Return the (x, y) coordinate for the center point of the cell that contains the specified text.  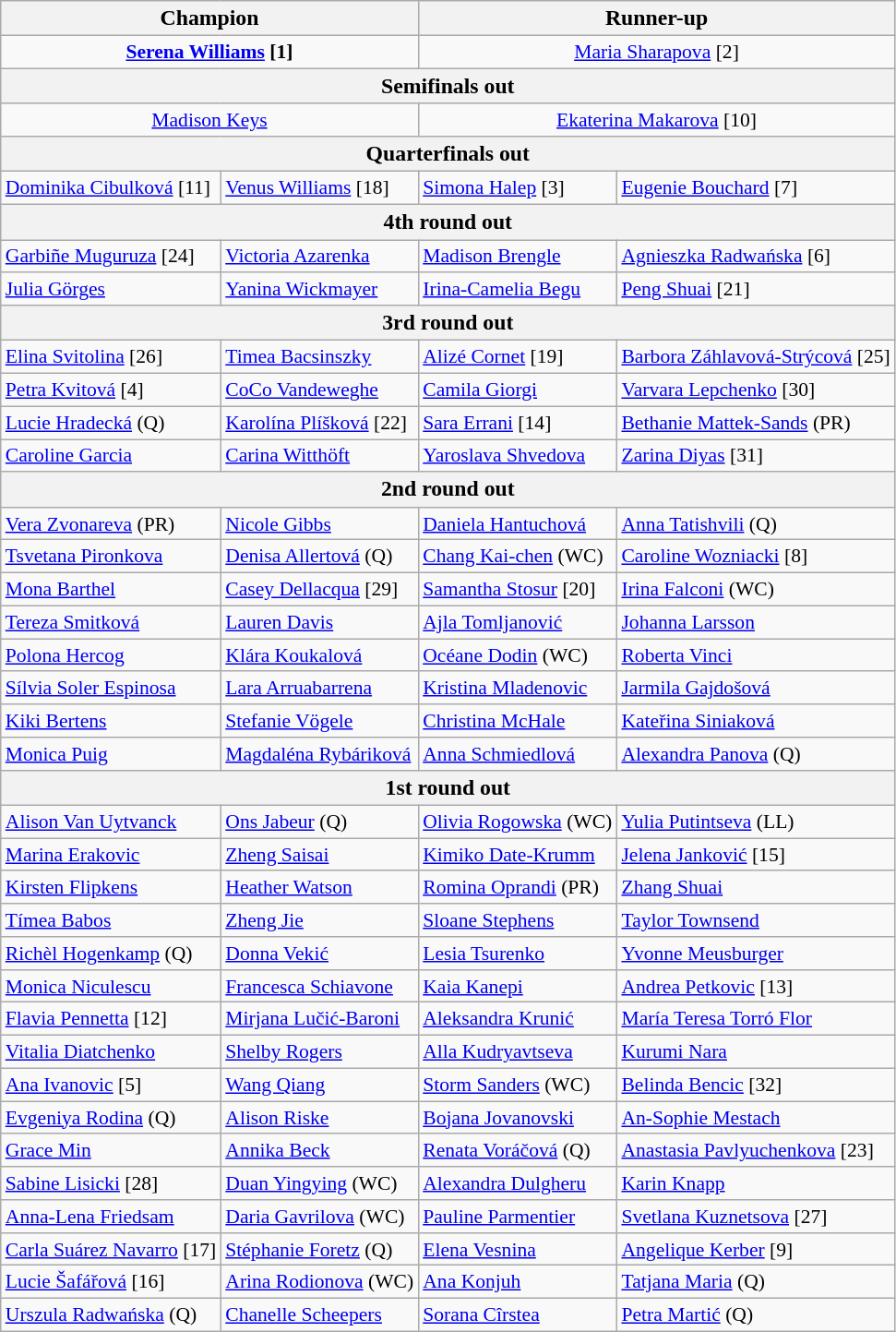
Kristina Mladenovic (517, 689)
Garbiñe Muguruza [24] (111, 257)
1st round out (448, 788)
Ons Jabeur (Q) (319, 822)
Wang Qiang (319, 1086)
Nicole Gibbs (319, 524)
Irina-Camelia Begu (517, 290)
Petra Kvitová [4] (111, 390)
Julia Görges (111, 290)
Agnieszka Radwańska [6] (755, 257)
Eugenie Bouchard [7] (755, 188)
3rd round out (448, 323)
Richèl Hogenkamp (Q) (111, 954)
Monica Puig (111, 754)
Renata Voráčová (Q) (517, 1151)
Yulia Putintseva (LL) (755, 822)
Sloane Stephens (517, 920)
Chanelle Scheepers (319, 1315)
Ana Ivanovic [5] (111, 1086)
Anna-Lena Friedsam (111, 1217)
Elina Svitolina [26] (111, 357)
Shelby Rogers (319, 1052)
Andrea Petkovic [13] (755, 987)
Anastasia Pavlyuchenkova [23] (755, 1151)
Karolína Plíšková [22] (319, 423)
Maria Sharapova [2] (657, 53)
Kaia Kanepi (517, 987)
Victoria Azarenka (319, 257)
Alla Kudryavtseva (517, 1052)
Caroline Garcia (111, 456)
Alexandra Panova (Q) (755, 754)
Lauren Davis (319, 622)
Karin Knapp (755, 1183)
Barbora Záhlavová-Strýcová [25] (755, 357)
Kimiko Date-Krumm (517, 855)
Alexandra Dulgheru (517, 1183)
Marina Erakovic (111, 855)
Angelique Kerber [9] (755, 1250)
Timea Bacsinszky (319, 357)
Ana Konjuh (517, 1282)
Quarterfinals out (448, 154)
Zhang Shuai (755, 888)
4th round out (448, 222)
Evgeniya Rodina (Q) (111, 1118)
Simona Halep [3] (517, 188)
Stefanie Vögele (319, 721)
Daniela Hantuchová (517, 524)
Irina Falconi (WC) (755, 590)
Jarmila Gajdošová (755, 689)
Polona Hercog (111, 655)
Ekaterina Makarova [10] (657, 121)
Anna Schmiedlová (517, 754)
2nd round out (448, 490)
Vera Zvonareva (PR) (111, 524)
Chang Kai-chen (WC) (517, 557)
Zheng Jie (319, 920)
Tsvetana Pironkova (111, 557)
Svetlana Kuznetsova [27] (755, 1217)
Bojana Jovanovski (517, 1118)
An-Sophie Mestach (755, 1118)
Caroline Wozniacki [8] (755, 557)
Sílvia Soler Espinosa (111, 689)
Lara Arruabarrena (319, 689)
Yvonne Meusburger (755, 954)
Varvara Lepchenko [30] (755, 390)
Petra Martić (Q) (755, 1315)
Yaroslava Shvedova (517, 456)
Klára Koukalová (319, 655)
Kateřina Siniaková (755, 721)
Carina Witthöft (319, 456)
Sorana Cîrstea (517, 1315)
Mirjana Lučić-Baroni (319, 1019)
Tereza Smitková (111, 622)
Urszula Radwańska (Q) (111, 1315)
Anna Tatishvili (Q) (755, 524)
Magdaléna Rybáriková (319, 754)
Pauline Parmentier (517, 1217)
Tímea Babos (111, 920)
Zheng Saisai (319, 855)
Daria Gavrilova (WC) (319, 1217)
Kirsten Flipkens (111, 888)
Semifinals out (448, 87)
Lucie Hradecká (Q) (111, 423)
Casey Dellacqua [29] (319, 590)
Taylor Townsend (755, 920)
Bethanie Mattek-Sands (PR) (755, 423)
Kurumi Nara (755, 1052)
Duan Yingying (WC) (319, 1183)
Madison Keys (209, 121)
Donna Vekić (319, 954)
Annika Beck (319, 1151)
Roberta Vinci (755, 655)
Denisa Allertová (Q) (319, 557)
Stéphanie Foretz (Q) (319, 1250)
Alison Van Uytvanck (111, 822)
Lesia Tsurenko (517, 954)
Ajla Tomljanović (517, 622)
Sara Errani [14] (517, 423)
Arina Rodionova (WC) (319, 1282)
Olivia Rogowska (WC) (517, 822)
Carla Suárez Navarro [17] (111, 1250)
Belinda Bencic [32] (755, 1086)
Flavia Pennetta [12] (111, 1019)
Lucie Šafářová [16] (111, 1282)
Peng Shuai [21] (755, 290)
Mona Barthel (111, 590)
Yanina Wickmayer (319, 290)
Monica Niculescu (111, 987)
Champion (209, 18)
Zarina Diyas [31] (755, 456)
Francesca Schiavone (319, 987)
Alizé Cornet [19] (517, 357)
Madison Brengle (517, 257)
Kiki Bertens (111, 721)
Tatjana Maria (Q) (755, 1282)
Runner-up (657, 18)
Venus Williams [18] (319, 188)
Grace Min (111, 1151)
Romina Oprandi (PR) (517, 888)
Heather Watson (319, 888)
Jelena Janković [15] (755, 855)
Camila Giorgi (517, 390)
Christina McHale (517, 721)
Serena Williams [1] (209, 53)
Sabine Lisicki [28] (111, 1183)
Alison Riske (319, 1118)
Elena Vesnina (517, 1250)
Aleksandra Krunić (517, 1019)
Dominika Cibulková [11] (111, 188)
Storm Sanders (WC) (517, 1086)
CoCo Vandeweghe (319, 390)
Océane Dodin (WC) (517, 655)
Vitalia Diatchenko (111, 1052)
María Teresa Torró Flor (755, 1019)
Johanna Larsson (755, 622)
Samantha Stosur [20] (517, 590)
